From the cell containing the given text, extract its center point as (x, y) coordinate. 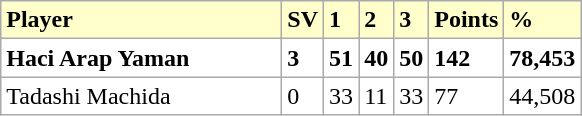
51 (342, 58)
40 (376, 58)
Player (142, 20)
% (542, 20)
1 (342, 20)
77 (466, 96)
SV (303, 20)
Points (466, 20)
44,508 (542, 96)
0 (303, 96)
78,453 (542, 58)
50 (412, 58)
11 (376, 96)
2 (376, 20)
Haci Arap Yaman (142, 58)
Tadashi Machida (142, 96)
142 (466, 58)
